Search for the cell housing the specified text and yield its (X, Y) center coordinate. 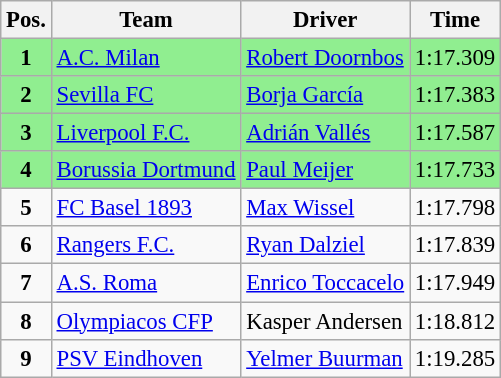
Borja García (326, 95)
1:18.812 (456, 321)
6 (26, 245)
1:17.733 (456, 170)
5 (26, 208)
PSV Eindhoven (146, 358)
2 (26, 95)
1:17.839 (456, 245)
8 (26, 321)
Yelmer Buurman (326, 358)
Borussia Dortmund (146, 170)
Sevilla FC (146, 95)
Olympiacos CFP (146, 321)
1:19.285 (456, 358)
A.C. Milan (146, 58)
1:17.587 (456, 133)
A.S. Roma (146, 283)
Kasper Andersen (326, 321)
1:17.309 (456, 58)
Paul Meijer (326, 170)
Rangers F.C. (146, 245)
7 (26, 283)
FC Basel 1893 (146, 208)
3 (26, 133)
Driver (326, 20)
Team (146, 20)
Ryan Dalziel (326, 245)
4 (26, 170)
Time (456, 20)
1:17.798 (456, 208)
Pos. (26, 20)
Enrico Toccacelo (326, 283)
1:17.383 (456, 95)
Adrián Vallés (326, 133)
Max Wissel (326, 208)
Robert Doornbos (326, 58)
Liverpool F.C. (146, 133)
1 (26, 58)
1:17.949 (456, 283)
9 (26, 358)
